Detect which cell encompasses the target text, then output its (x, y) center coordinate. 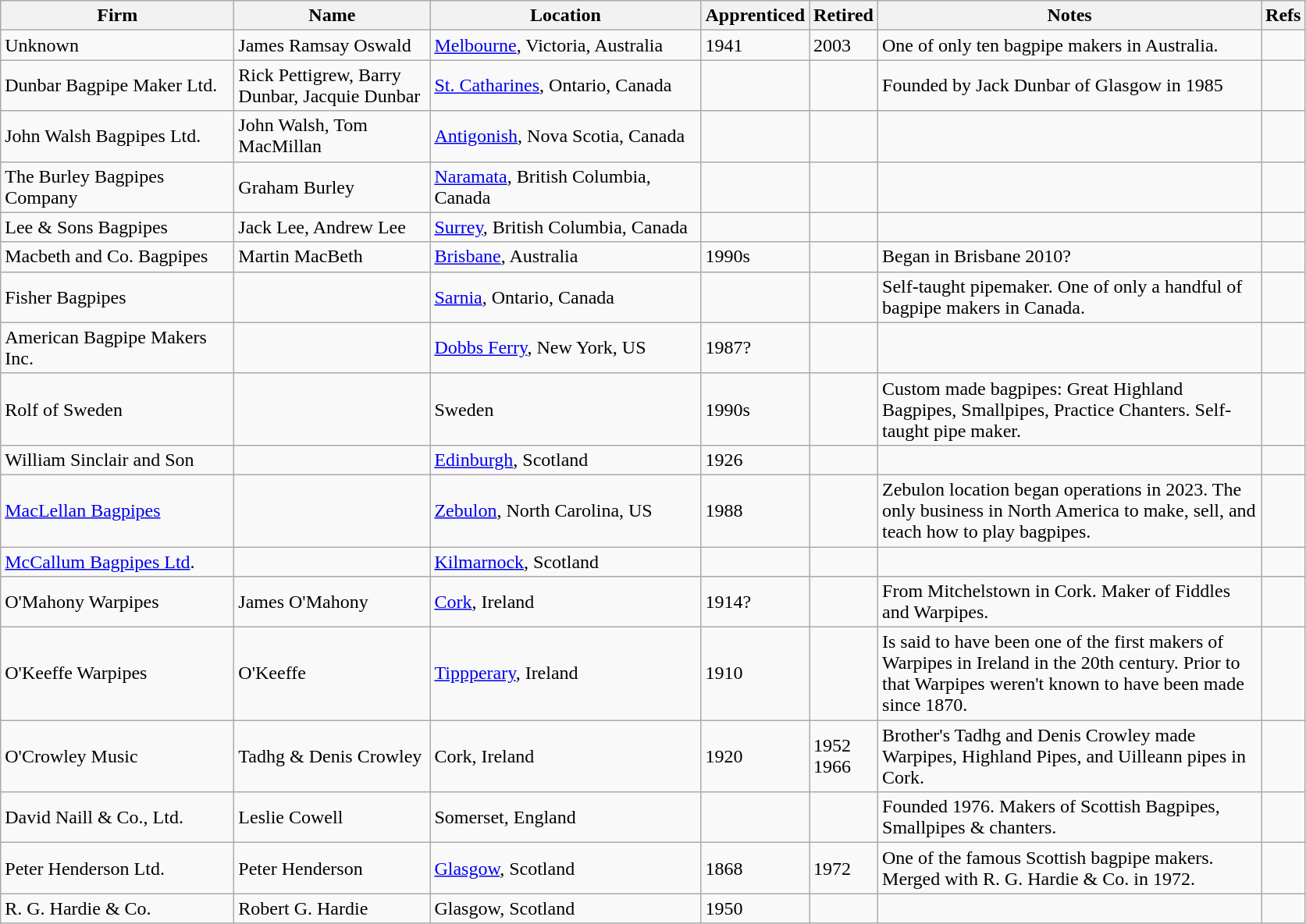
1941 (756, 45)
Zebulon, North Carolina, US (565, 510)
Melbourne, Victoria, Australia (565, 45)
Brisbane, Australia (565, 257)
Brother's Tadhg and Denis Crowley made Warpipes, Highland Pipes, and Uilleann pipes in Cork. (1069, 756)
Sarnia, Ontario, Canada (565, 297)
Lee & Sons Bagpipes (117, 227)
Founded 1976. Makers of Scottish Bagpipes, Smallpipes & chanters. (1069, 818)
St. Catharines, Ontario, Canada (565, 86)
Apprenticed (756, 16)
One of only ten bagpipe makers in Australia. (1069, 45)
Antigonish, Nova Scotia, Canada (565, 136)
The Burley Bagpipes Company (117, 187)
Unknown (117, 45)
Jack Lee, Andrew Lee (333, 227)
O'Keeffe (333, 674)
Naramata, British Columbia, Canada (565, 187)
Self-taught pipemaker. One of only a handful of bagpipe makers in Canada. (1069, 297)
O'Crowley Music (117, 756)
O'Mahony Warpipes (117, 602)
Leslie Cowell (333, 818)
John Walsh Bagpipes Ltd. (117, 136)
R. G. Hardie & Co. (117, 908)
Custom made bagpipes: Great Highland Bagpipes, Smallpipes, Practice Chanters. Self-taught pipe maker. (1069, 409)
Somerset, England (565, 818)
MacLellan Bagpipes (117, 510)
Founded by Jack Dunbar of Glasgow in 1985 (1069, 86)
Graham Burley (333, 187)
James Ramsay Oswald (333, 45)
Peter Henderson (333, 868)
Dunbar Bagpipe Maker Ltd. (117, 86)
One of the famous Scottish bagpipe makers. Merged with R. G. Hardie & Co. in 1972. (1069, 868)
1926 (756, 460)
1920 (756, 756)
1914? (756, 602)
Sweden (565, 409)
Rolf of Sweden (117, 409)
Macbeth and Co. Bagpipes (117, 257)
Surrey, British Columbia, Canada (565, 227)
Fisher Bagpipes (117, 297)
American Bagpipe Makers Inc. (117, 348)
James O'Mahony (333, 602)
Location (565, 16)
From Mitchelstown in Cork. Maker of Fiddles and Warpipes. (1069, 602)
William Sinclair and Son (117, 460)
David Naill & Co., Ltd. (117, 818)
1868 (756, 868)
Zebulon location began operations in 2023. The only business in North America to make, sell, and teach how to play bagpipes. (1069, 510)
Name (333, 16)
1987? (756, 348)
Firm (117, 16)
John Walsh, Tom MacMillan (333, 136)
Rick Pettigrew, Barry Dunbar, Jacquie Dunbar (333, 86)
Edinburgh, Scotland (565, 460)
Notes (1069, 16)
1910 (756, 674)
Retired (844, 16)
Tadhg & Denis Crowley (333, 756)
19521966 (844, 756)
McCallum Bagpipes Ltd. (117, 561)
Martin MacBeth (333, 257)
1972 (844, 868)
Refs (1283, 16)
1988 (756, 510)
Peter Henderson Ltd. (117, 868)
1950 (756, 908)
O'Keeffe Warpipes (117, 674)
Robert G. Hardie (333, 908)
2003 (844, 45)
Dobbs Ferry, New York, US (565, 348)
Began in Brisbane 2010? (1069, 257)
Tippperary, Ireland (565, 674)
Kilmarnock, Scotland (565, 561)
